Pinpoint the cell where the given text exists, returning its [x, y] midpoint coordinate. 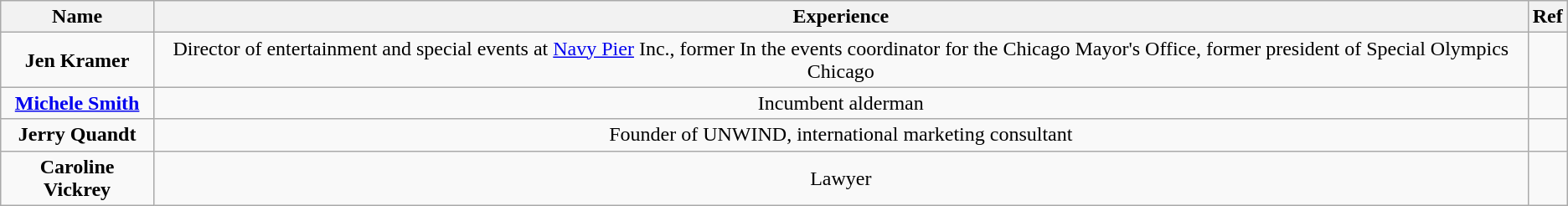
Jerry Quandt [77, 135]
Experience [841, 17]
Founder of UNWIND, international marketing consultant [841, 135]
Name [77, 17]
Ref [1548, 17]
Jen Kramer [77, 60]
Lawyer [841, 178]
Caroline Vickrey [77, 178]
Michele Smith [77, 103]
Incumbent alderman [841, 103]
